Return [X, Y] of the center of cell containing provided text 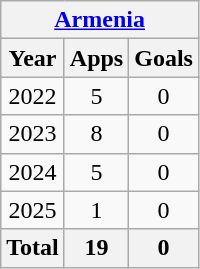
Armenia [100, 20]
Apps [96, 58]
2022 [33, 96]
2023 [33, 134]
Total [33, 248]
19 [96, 248]
2024 [33, 172]
1 [96, 210]
Year [33, 58]
8 [96, 134]
2025 [33, 210]
Goals [164, 58]
